Find where the given text appears and provide that cell's center as [x, y] coordinate. 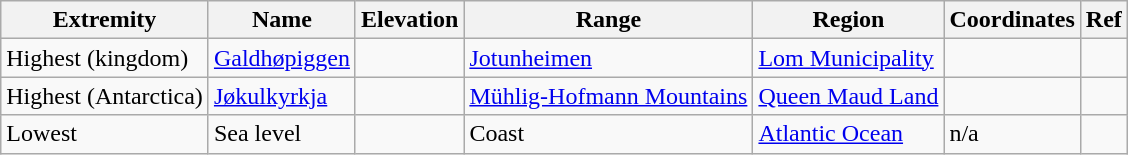
Jotunheimen [608, 58]
Region [848, 20]
Lom Municipality [848, 58]
Coast [608, 134]
Highest (kingdom) [105, 58]
Highest (Antarctica) [105, 96]
Mühlig-Hofmann Mountains [608, 96]
Atlantic Ocean [848, 134]
Name [282, 20]
Queen Maud Land [848, 96]
n/a [1012, 134]
Range [608, 20]
Lowest [105, 134]
Elevation [409, 20]
Jøkulkyrkja [282, 96]
Coordinates [1012, 20]
Galdhøpiggen [282, 58]
Sea level [282, 134]
Extremity [105, 20]
Ref [1104, 20]
